Detect which cell encompasses the target text, then output its (x, y) center coordinate. 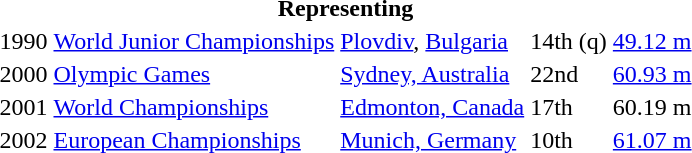
Sydney, Australia (432, 74)
World Championships (194, 107)
World Junior Championships (194, 41)
14th (q) (569, 41)
Edmonton, Canada (432, 107)
17th (569, 107)
22nd (569, 74)
Olympic Games (194, 74)
Plovdiv, Bulgaria (432, 41)
